From the cell containing the given text, extract its center point as [x, y] coordinate. 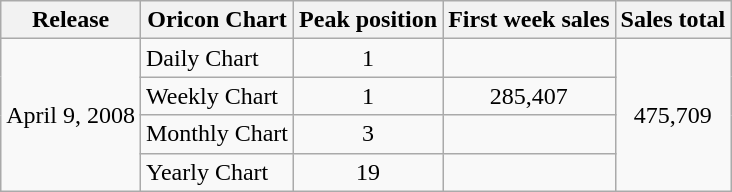
3 [368, 134]
Monthly Chart [216, 134]
475,709 [673, 115]
First week sales [529, 20]
Oricon Chart [216, 20]
Yearly Chart [216, 172]
Release [71, 20]
19 [368, 172]
Weekly Chart [216, 96]
Sales total [673, 20]
285,407 [529, 96]
April 9, 2008 [71, 115]
Daily Chart [216, 58]
Peak position [368, 20]
